Capture the cell that displays the provided text and extract its [x, y] central coordinate. 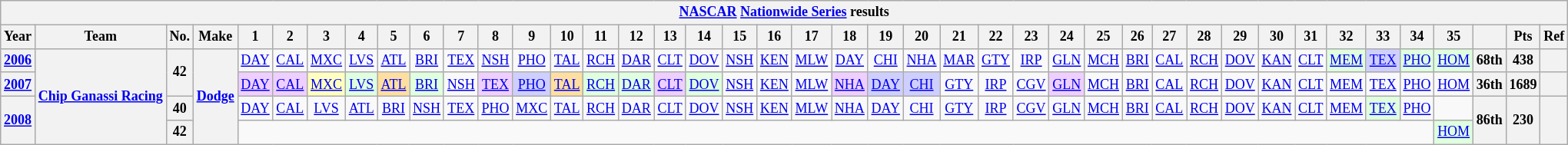
4 [361, 37]
16 [775, 37]
11 [601, 37]
3 [327, 37]
32 [1347, 37]
14 [704, 37]
22 [996, 37]
NASCAR Nationwide Series results [784, 12]
7 [461, 37]
23 [1031, 37]
29 [1240, 37]
1 [255, 37]
24 [1067, 37]
No. [180, 37]
438 [1523, 60]
2 [291, 37]
5 [394, 37]
12 [636, 37]
18 [850, 37]
19 [885, 37]
20 [922, 37]
Pts [1523, 37]
17 [812, 37]
31 [1311, 37]
Make [215, 37]
40 [180, 107]
36th [1490, 84]
Ref [1554, 37]
21 [959, 37]
25 [1104, 37]
2008 [18, 120]
35 [1454, 37]
230 [1523, 120]
2006 [18, 60]
6 [427, 37]
8 [495, 37]
Team [100, 37]
10 [567, 37]
1689 [1523, 84]
15 [739, 37]
13 [670, 37]
33 [1383, 37]
Year [18, 37]
34 [1417, 37]
68th [1490, 60]
27 [1170, 37]
30 [1277, 37]
2007 [18, 84]
MAR [959, 60]
26 [1138, 37]
28 [1204, 37]
86th [1490, 120]
Dodge [215, 97]
Chip Ganassi Racing [100, 97]
9 [532, 37]
